Find where the given text appears and provide that cell's center as (x, y) coordinate. 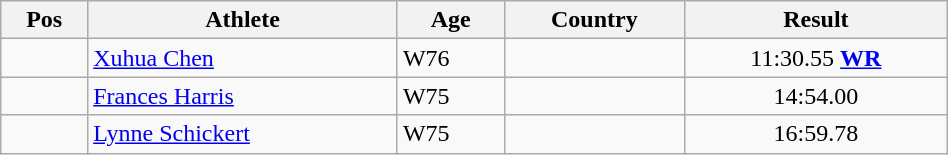
11:30.55 WR (816, 58)
16:59.78 (816, 134)
Country (594, 20)
Age (450, 20)
Xuhua Chen (243, 58)
Lynne Schickert (243, 134)
14:54.00 (816, 96)
Athlete (243, 20)
W76 (450, 58)
Pos (44, 20)
Frances Harris (243, 96)
Result (816, 20)
